Pinpoint the cell where the given text exists, returning its (x, y) midpoint coordinate. 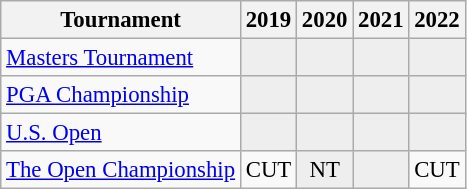
U.S. Open (121, 133)
2019 (268, 20)
2022 (437, 20)
Masters Tournament (121, 58)
Tournament (121, 20)
The Open Championship (121, 170)
2021 (381, 20)
2020 (325, 20)
PGA Championship (121, 95)
NT (325, 170)
